Return the [X, Y] coordinate for the center point of the cell that contains the specified text.  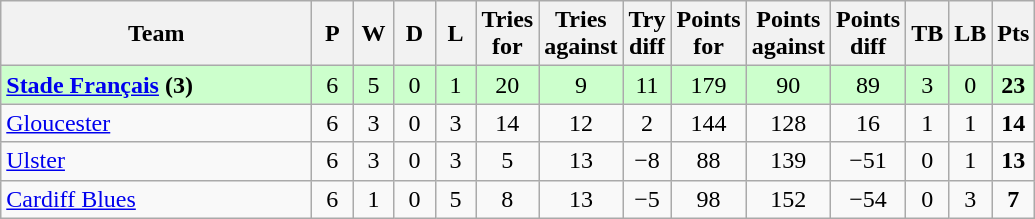
9 [581, 85]
Team [156, 34]
L [456, 34]
Cardiff Blues [156, 199]
−5 [647, 199]
179 [708, 85]
128 [788, 123]
89 [868, 85]
2 [647, 123]
139 [788, 161]
TB [928, 34]
Try diff [647, 34]
16 [868, 123]
152 [788, 199]
Tries for [508, 34]
Stade Français (3) [156, 85]
W [374, 34]
Pts [1014, 34]
20 [508, 85]
Points diff [868, 34]
−51 [868, 161]
D [414, 34]
11 [647, 85]
Points against [788, 34]
23 [1014, 85]
Points for [708, 34]
12 [581, 123]
7 [1014, 199]
Ulster [156, 161]
144 [708, 123]
88 [708, 161]
98 [708, 199]
P [332, 34]
−54 [868, 199]
8 [508, 199]
90 [788, 85]
LB [970, 34]
Gloucester [156, 123]
−8 [647, 161]
Tries against [581, 34]
